Provide the [X, Y] coordinate of the cell's center where the given text is located.  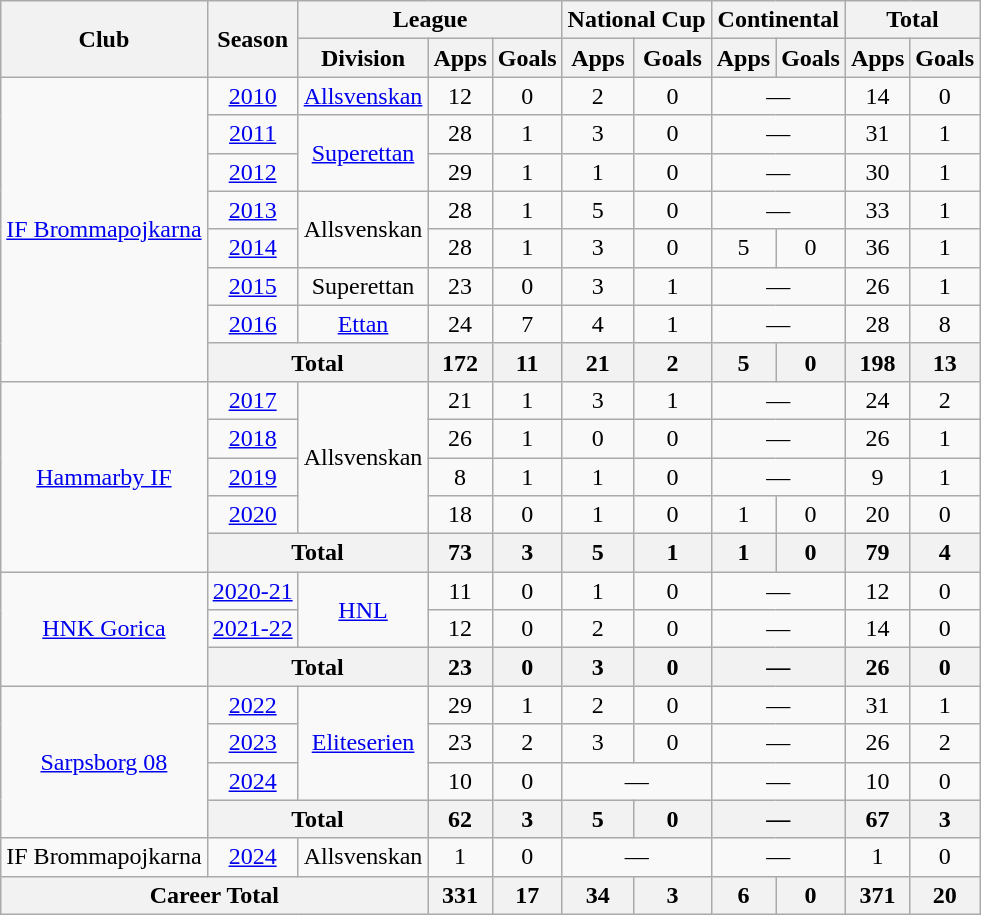
198 [877, 362]
73 [460, 553]
13 [945, 362]
2010 [252, 96]
National Cup [636, 20]
2014 [252, 248]
36 [877, 248]
67 [877, 819]
172 [460, 362]
33 [877, 210]
Ettan [363, 324]
2020-21 [252, 591]
2011 [252, 134]
2022 [252, 705]
HNL [363, 610]
2016 [252, 324]
Continental [778, 20]
Sarpsborg 08 [104, 762]
Season [252, 39]
2017 [252, 400]
Eliteserien [363, 743]
79 [877, 553]
2015 [252, 286]
HNK Gorica [104, 629]
7 [527, 324]
371 [877, 895]
30 [877, 172]
League [430, 20]
Division [363, 58]
2019 [252, 477]
17 [527, 895]
2012 [252, 172]
18 [460, 515]
2013 [252, 210]
Career Total [214, 895]
2021-22 [252, 629]
62 [460, 819]
6 [743, 895]
Hammarby IF [104, 476]
Club [104, 39]
34 [598, 895]
331 [460, 895]
2020 [252, 515]
9 [877, 477]
2023 [252, 743]
2018 [252, 438]
